Determine the [X, Y] coordinate at the center of the cell enclosing the given text.  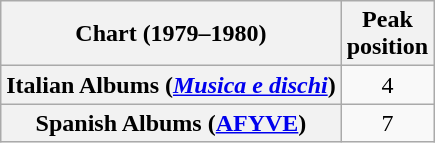
4 [387, 85]
Italian Albums (Musica e dischi) [171, 85]
Spanish Albums (AFYVE) [171, 123]
7 [387, 123]
Chart (1979–1980) [171, 34]
Peakposition [387, 34]
